Return the (X, Y) coordinate for the center point of the cell that contains the specified text.  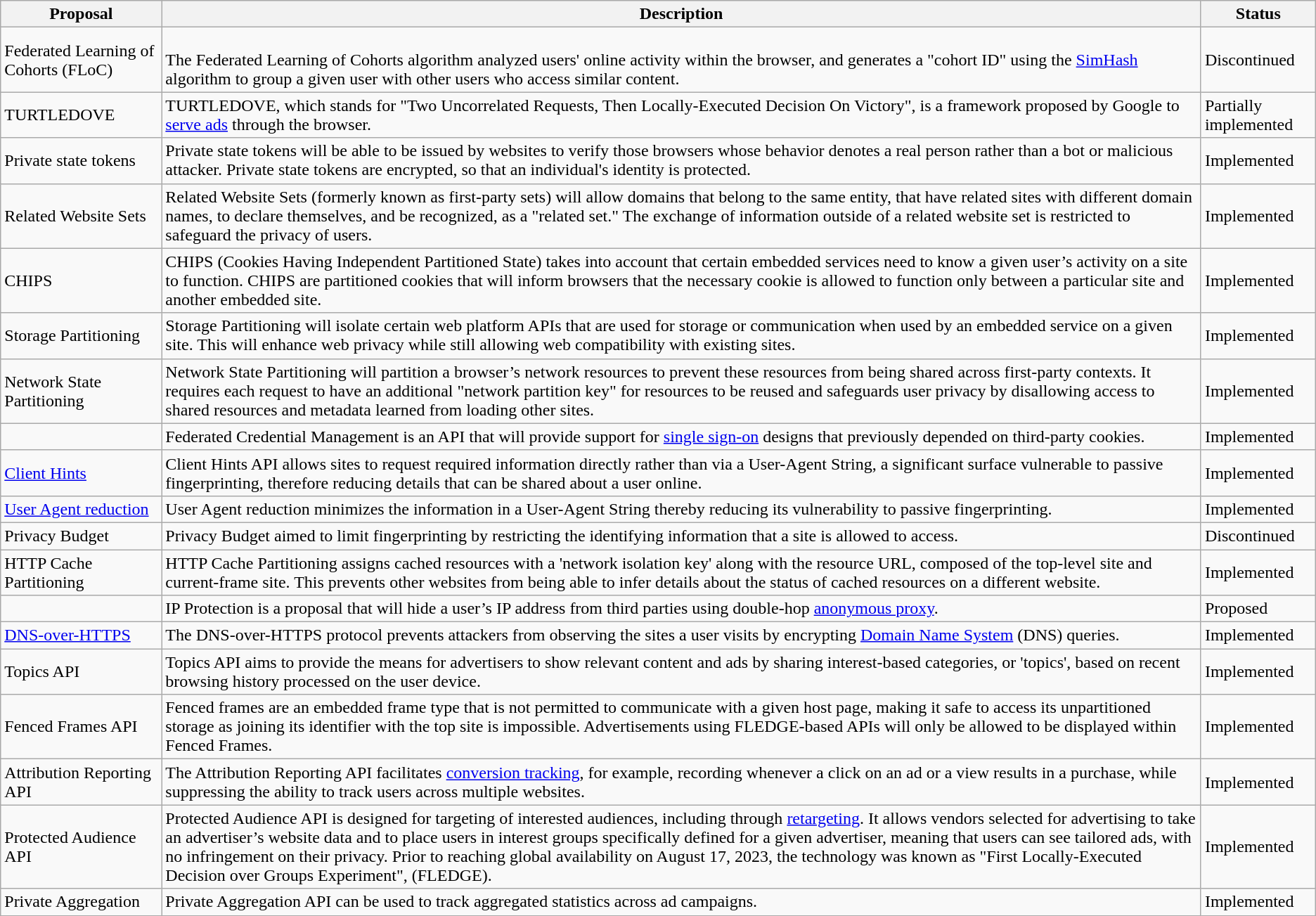
Federated Learning of Cohorts (FLoC) (82, 60)
Private Aggregation API can be used to track aggregated statistics across ad campaigns. (682, 902)
Federated Credential Management is an API that will provide support for single sign-on designs that previously depended on third-party cookies. (682, 437)
TURTLEDOVE (82, 115)
Topics API (82, 672)
Partially implemented (1258, 115)
Privacy Budget (82, 536)
Attribution Reporting API (82, 782)
Fenced Frames API (82, 727)
The DNS-over-HTTPS protocol prevents attackers from observing the sites a user visits by encrypting Domain Name System (DNS) queries. (682, 636)
IP Protection is a proposal that will hide a user’s IP address from third parties using double-hop anonymous proxy. (682, 609)
Private Aggregation (82, 902)
Protected Audience API (82, 846)
CHIPS (82, 280)
Description (682, 14)
Proposal (82, 14)
Proposed (1258, 609)
Privacy Budget aimed to limit fingerprinting by restricting the identifying information that a site is allowed to access. (682, 536)
HTTP Cache Partitioning (82, 572)
Client Hints (82, 472)
DNS-over-HTTPS (82, 636)
Network State Partitioning (82, 391)
Related Website Sets (82, 216)
Status (1258, 14)
Storage Partitioning (82, 336)
Private state tokens (82, 160)
User Agent reduction (82, 509)
User Agent reduction minimizes the information in a User-Agent String thereby reducing its vulnerability to passive fingerprinting. (682, 509)
